Find where the given text appears and provide that cell's center as [x, y] coordinate. 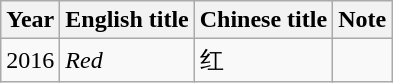
Year [30, 20]
English title [127, 20]
Chinese title [263, 20]
Red [127, 60]
Note [362, 20]
2016 [30, 60]
红 [263, 60]
